Provide the [X, Y] coordinate of the cell's center where the given text is located.  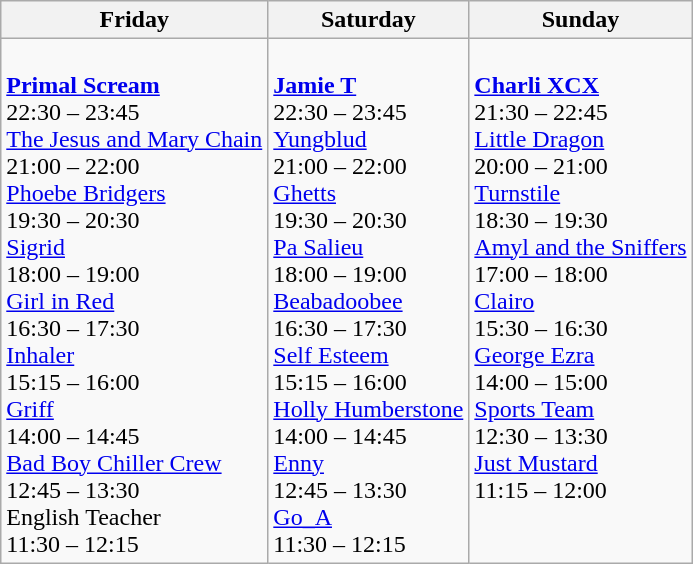
Friday [134, 20]
Saturday [368, 20]
Sunday [580, 20]
